Return (x, y) of the center of cell containing provided text 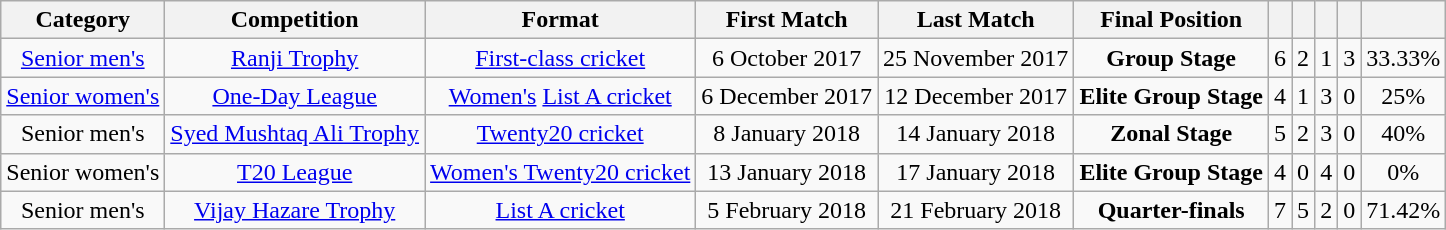
Vijay Hazare Trophy (295, 210)
6 October 2017 (787, 58)
71.42% (1404, 210)
40% (1404, 134)
21 February 2018 (976, 210)
List A cricket (560, 210)
Ranji Trophy (295, 58)
8 January 2018 (787, 134)
Women's List A cricket (560, 96)
Twenty20 cricket (560, 134)
25 November 2017 (976, 58)
Competition (295, 20)
14 January 2018 (976, 134)
Category (83, 20)
Group Stage (1172, 58)
Quarter-finals (1172, 210)
First-class cricket (560, 58)
7 (1280, 210)
6 December 2017 (787, 96)
Last Match (976, 20)
17 January 2018 (976, 172)
6 (1280, 58)
First Match (787, 20)
Final Position (1172, 20)
13 January 2018 (787, 172)
Women's Twenty20 cricket (560, 172)
12 December 2017 (976, 96)
5 February 2018 (787, 210)
Zonal Stage (1172, 134)
T20 League (295, 172)
Format (560, 20)
0% (1404, 172)
25% (1404, 96)
Syed Mushtaq Ali Trophy (295, 134)
One-Day League (295, 96)
33.33% (1404, 58)
